From the cell containing the given text, extract its center point as [X, Y] coordinate. 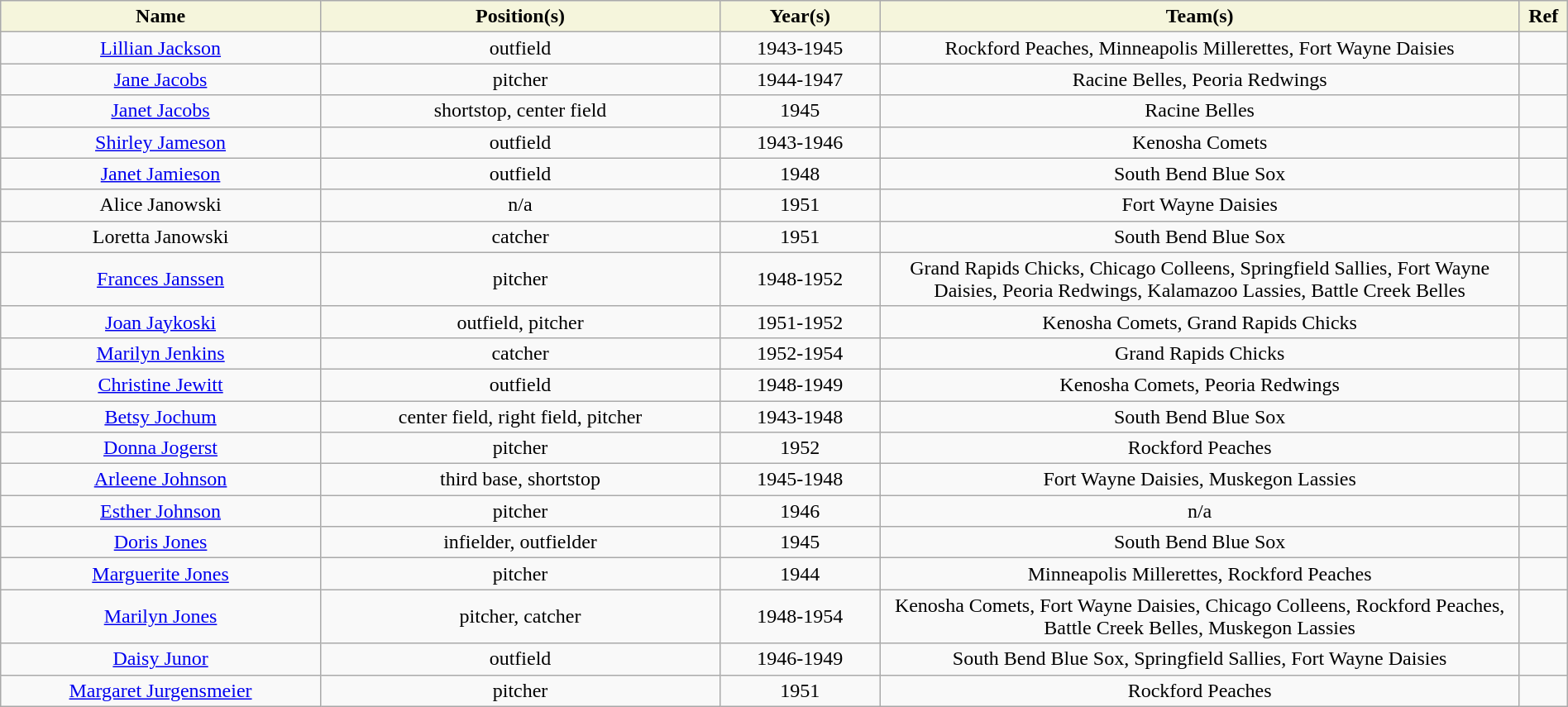
Shirley Jameson [160, 142]
1946 [801, 511]
Janet Jacobs [160, 111]
Joan Jaykoski [160, 322]
Racine Belles [1199, 111]
Team(s) [1199, 17]
1946-1949 [801, 659]
1952-1954 [801, 353]
Daisy Junor [160, 659]
Esther Johnson [160, 511]
1943-1948 [801, 416]
Racine Belles, Peoria Redwings [1199, 79]
Year(s) [801, 17]
Kenosha Comets, Peoria Redwings [1199, 385]
1948-1954 [801, 617]
Jane Jacobs [160, 79]
Grand Rapids Chicks, Chicago Colleens, Springfield Sallies, Fort Wayne Daisies, Peoria Redwings, Kalamazoo Lassies, Battle Creek Belles [1199, 279]
center field, right field, pitcher [519, 416]
Betsy Jochum [160, 416]
Janet Jamieson [160, 174]
Christine Jewitt [160, 385]
Name [160, 17]
1948-1952 [801, 279]
outfield, pitcher [519, 322]
1951-1952 [801, 322]
South Bend Blue Sox, Springfield Sallies, Fort Wayne Daisies [1199, 659]
1948 [801, 174]
Kenosha Comets [1199, 142]
Doris Jones [160, 542]
Position(s) [519, 17]
third base, shortstop [519, 480]
1945-1948 [801, 480]
Marguerite Jones [160, 574]
1944 [801, 574]
Kenosha Comets, Fort Wayne Daisies, Chicago Colleens, Rockford Peaches, Battle Creek Belles, Muskegon Lassies [1199, 617]
shortstop, center field [519, 111]
Donna Jogerst [160, 448]
Loretta Janowski [160, 236]
Frances Janssen [160, 279]
Fort Wayne Daisies, Muskegon Lassies [1199, 480]
Kenosha Comets, Grand Rapids Chicks [1199, 322]
Lillian Jackson [160, 48]
Grand Rapids Chicks [1199, 353]
Ref [1543, 17]
1948-1949 [801, 385]
Rockford Peaches, Minneapolis Millerettes, Fort Wayne Daisies [1199, 48]
Arleene Johnson [160, 480]
1943-1945 [801, 48]
Alice Janowski [160, 205]
Fort Wayne Daisies [1199, 205]
pitcher, catcher [519, 617]
Marilyn Jenkins [160, 353]
1944-1947 [801, 79]
infielder, outfielder [519, 542]
Minneapolis Millerettes, Rockford Peaches [1199, 574]
1943-1946 [801, 142]
Margaret Jurgensmeier [160, 690]
Marilyn Jones [160, 617]
1952 [801, 448]
